Output the [X, Y] coordinate of the center of the cell containing the given text.  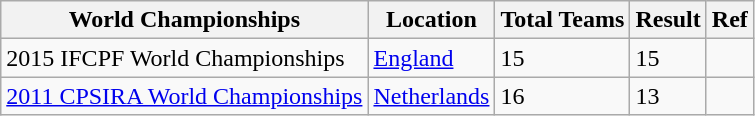
Result [668, 20]
World Championships [184, 20]
2011 CPSIRA World Championships [184, 96]
Total Teams [562, 20]
Netherlands [432, 96]
13 [668, 96]
2015 IFCPF World Championships [184, 58]
16 [562, 96]
Ref [730, 20]
Location [432, 20]
England [432, 58]
